Determine the (X, Y) coordinate at the center of the cell enclosing the given text.  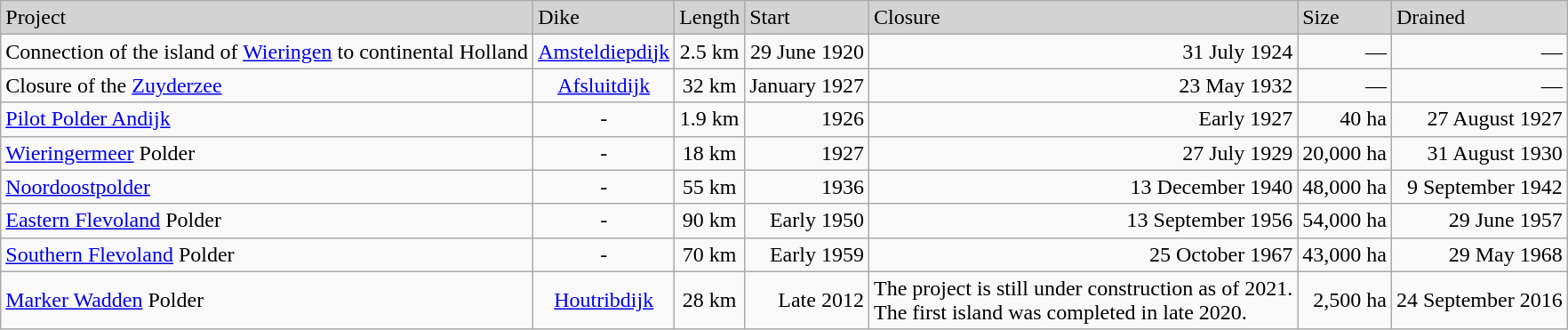
Length (709, 18)
1926 (807, 119)
29 June 1957 (1479, 221)
27 July 1929 (1083, 153)
18 km (709, 153)
Marker Wadden Polder (267, 301)
90 km (709, 221)
Size (1345, 18)
29 June 1920 (807, 52)
32 km (709, 85)
27 August 1927 (1479, 119)
48,000 ha (1345, 187)
Closure (1083, 18)
Late 2012 (807, 301)
29 May 1968 (1479, 254)
55 km (709, 187)
Wieringermeer Polder (267, 153)
Southern Flevoland Polder (267, 254)
24 September 2016 (1479, 301)
54,000 ha (1345, 221)
28 km (709, 301)
Eastern Flevoland Polder (267, 221)
13 September 1956 (1083, 221)
43,000 ha (1345, 254)
Closure of the Zuyderzee (267, 85)
Connection of the island of Wieringen to continental Holland (267, 52)
January 1927 (807, 85)
20,000 ha (1345, 153)
13 December 1940 (1083, 187)
Early 1927 (1083, 119)
Houtribdijk (604, 301)
The project is still under construction as of 2021.The first island was completed in late 2020. (1083, 301)
31 August 1930 (1479, 153)
Early 1959 (807, 254)
2.5 km (709, 52)
1936 (807, 187)
1.9 km (709, 119)
Pilot Polder Andijk (267, 119)
Dike (604, 18)
Early 1950 (807, 221)
2,500 ha (1345, 301)
Amsteldiepdijk (604, 52)
Noordoostpolder (267, 187)
Drained (1479, 18)
1927 (807, 153)
25 October 1967 (1083, 254)
23 May 1932 (1083, 85)
31 July 1924 (1083, 52)
Project (267, 18)
Afsluitdijk (604, 85)
Start (807, 18)
9 September 1942 (1479, 187)
70 km (709, 254)
40 ha (1345, 119)
